Return (x, y) of the center of cell containing provided text 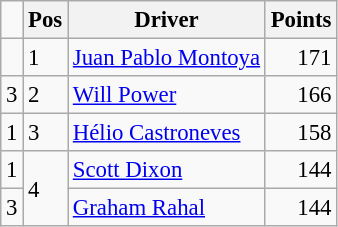
158 (300, 133)
Points (300, 20)
166 (300, 95)
171 (300, 58)
Will Power (167, 95)
Pos (46, 20)
4 (46, 188)
Graham Rahal (167, 208)
Driver (167, 20)
2 (46, 95)
Juan Pablo Montoya (167, 58)
Scott Dixon (167, 170)
Hélio Castroneves (167, 133)
